Pinpoint the cell where the given text exists, returning its (X, Y) midpoint coordinate. 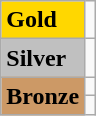
Silver (43, 58)
Bronze (43, 96)
Gold (43, 20)
